Identify which cell holds the provided text, then report its (x, y) central coordinate. 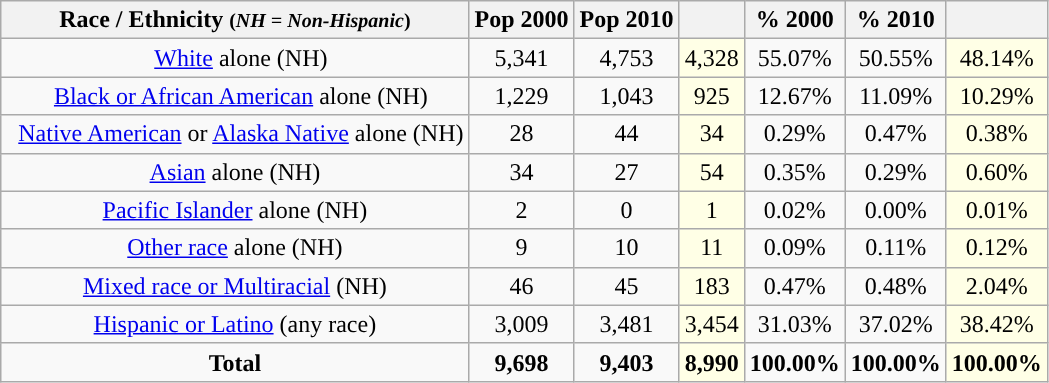
Mixed race or Multiracial (NH) (235, 286)
2 (522, 210)
38.42% (996, 324)
Total (235, 362)
55.07% (794, 58)
11.09% (896, 96)
28 (522, 134)
0.01% (996, 210)
Pop 2000 (522, 20)
10 (626, 248)
11 (712, 248)
9,403 (626, 362)
5,341 (522, 58)
3,009 (522, 324)
Hispanic or Latino (any race) (235, 324)
0.48% (896, 286)
Other race alone (NH) (235, 248)
925 (712, 96)
46 (522, 286)
0.00% (896, 210)
12.67% (794, 96)
3,454 (712, 324)
54 (712, 172)
0.11% (896, 248)
Native American or Alaska Native alone (NH) (235, 134)
48.14% (996, 58)
% 2010 (896, 20)
Black or African American alone (NH) (235, 96)
50.55% (896, 58)
0.38% (996, 134)
45 (626, 286)
2.04% (996, 286)
Race / Ethnicity (NH = Non-Hispanic) (235, 20)
8,990 (712, 362)
9 (522, 248)
9,698 (522, 362)
1,043 (626, 96)
0.35% (794, 172)
4,328 (712, 58)
Pop 2010 (626, 20)
Asian alone (NH) (235, 172)
0.12% (996, 248)
1,229 (522, 96)
4,753 (626, 58)
44 (626, 134)
White alone (NH) (235, 58)
31.03% (794, 324)
0.60% (996, 172)
Pacific Islander alone (NH) (235, 210)
37.02% (896, 324)
0.09% (794, 248)
27 (626, 172)
3,481 (626, 324)
1 (712, 210)
0 (626, 210)
0.02% (794, 210)
183 (712, 286)
10.29% (996, 96)
% 2000 (794, 20)
